Find where the given text appears and provide that cell's center as [x, y] coordinate. 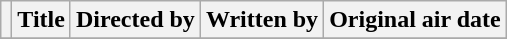
Written by [262, 20]
Original air date [416, 20]
Title [42, 20]
Directed by [135, 20]
